Provide the [X, Y] coordinate of the cell's center where the given text is located.  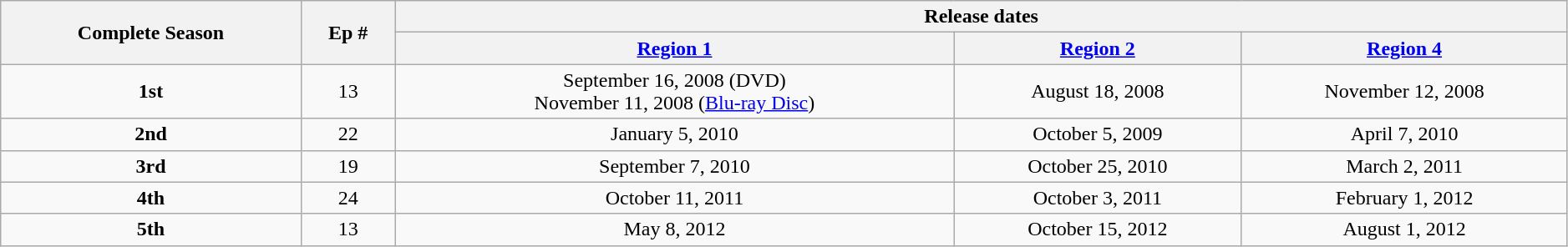
October 15, 2012 [1098, 229]
August 18, 2008 [1098, 92]
2nd [151, 134]
April 7, 2010 [1404, 134]
November 12, 2008 [1404, 92]
Region 1 [675, 48]
March 2, 2011 [1404, 166]
September 16, 2008 (DVD) November 11, 2008 (Blu-ray Disc) [675, 92]
Region 4 [1404, 48]
August 1, 2012 [1404, 229]
24 [348, 198]
October 11, 2011 [675, 198]
Region 2 [1098, 48]
October 25, 2010 [1098, 166]
October 5, 2009 [1098, 134]
January 5, 2010 [675, 134]
Release dates [981, 17]
22 [348, 134]
February 1, 2012 [1404, 198]
May 8, 2012 [675, 229]
19 [348, 166]
4th [151, 198]
October 3, 2011 [1098, 198]
5th [151, 229]
1st [151, 92]
3rd [151, 166]
Complete Season [151, 33]
September 7, 2010 [675, 166]
Ep # [348, 33]
